Pinpoint the cell where the given text exists, returning its [x, y] midpoint coordinate. 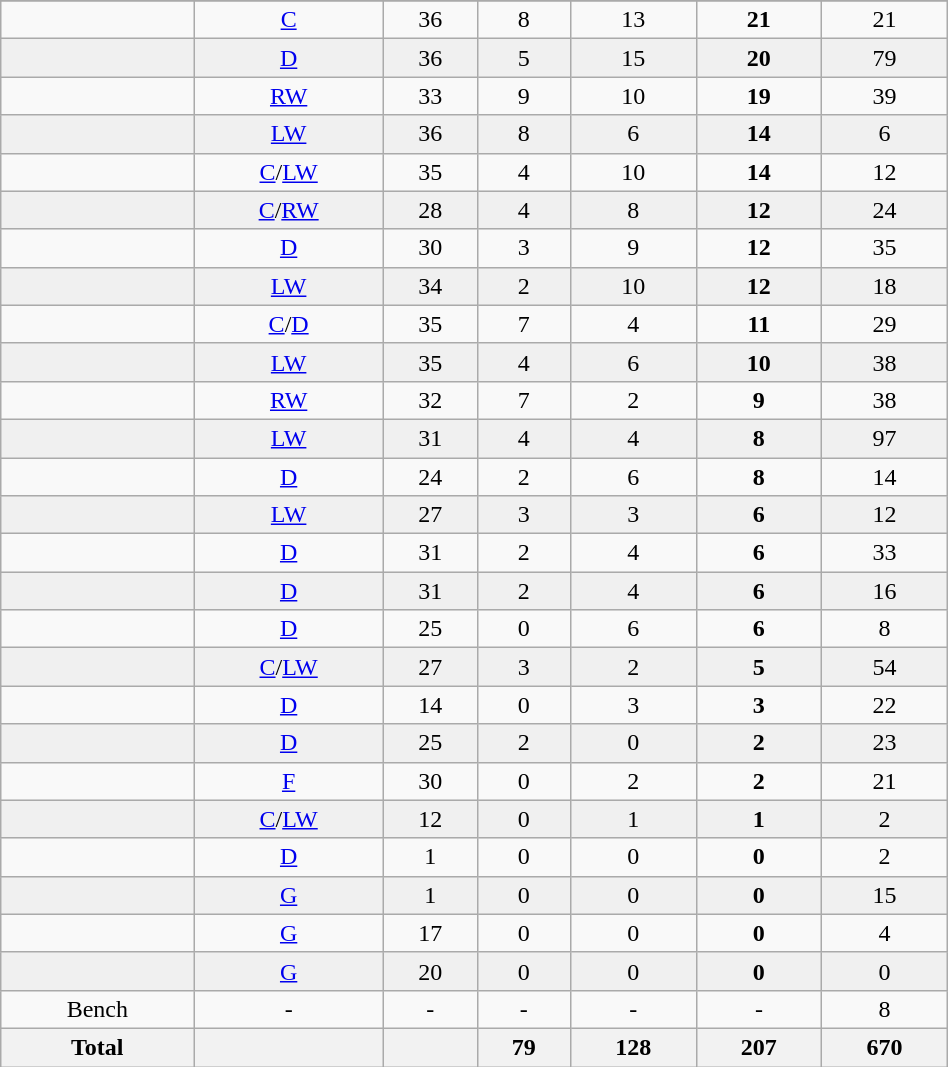
17 [430, 933]
54 [885, 667]
29 [885, 324]
F [289, 781]
670 [885, 1047]
C/D [289, 324]
23 [885, 743]
Bench [98, 1009]
28 [430, 210]
32 [430, 400]
16 [885, 591]
Total [98, 1047]
97 [885, 438]
34 [430, 286]
19 [759, 96]
18 [885, 286]
C [289, 20]
22 [885, 705]
207 [759, 1047]
39 [885, 96]
128 [634, 1047]
13 [634, 20]
C/RW [289, 210]
11 [759, 324]
